Provide the [X, Y] coordinate of the cell's center where the given text is located.  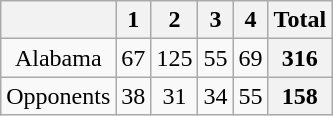
31 [174, 96]
3 [216, 20]
125 [174, 58]
158 [300, 96]
2 [174, 20]
67 [134, 58]
4 [250, 20]
38 [134, 96]
Total [300, 20]
Opponents [58, 96]
Alabama [58, 58]
34 [216, 96]
316 [300, 58]
1 [134, 20]
69 [250, 58]
